Search for the cell housing the specified text and yield its [X, Y] center coordinate. 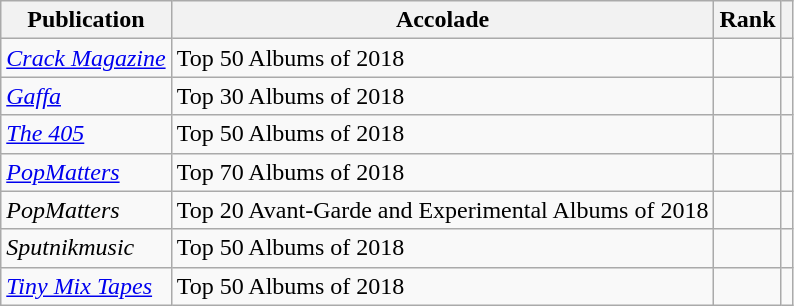
Tiny Mix Tapes [86, 286]
The 405 [86, 134]
Gaffa [86, 96]
Sputnikmusic [86, 248]
Rank [748, 20]
Top 70 Albums of 2018 [442, 172]
Crack Magazine [86, 58]
Top 30 Albums of 2018 [442, 96]
Accolade [442, 20]
Publication [86, 20]
Top 20 Avant-Garde and Experimental Albums of 2018 [442, 210]
